Output the (x, y) coordinate of the center of the cell containing the given text.  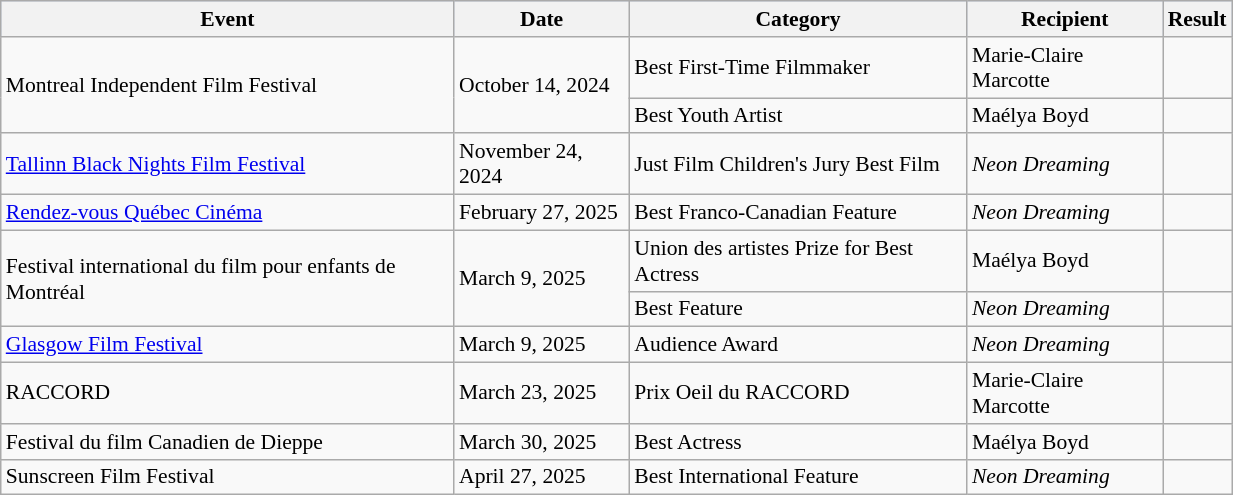
Rendez-vous Québec Cinéma (228, 213)
RACCORD (228, 394)
Date (542, 19)
April 27, 2025 (542, 477)
Glasgow Film Festival (228, 345)
Festival du film Canadien de Dieppe (228, 442)
Montreal Independent Film Festival (228, 86)
Just Film Children's Jury Best Film (798, 164)
Result (1198, 19)
March 30, 2025 (542, 442)
February 27, 2025 (542, 213)
Best Actress (798, 442)
Recipient (1065, 19)
Festival international du film pour enfants de Montréal (228, 278)
Best International Feature (798, 477)
Best Franco-Canadian Feature (798, 213)
Tallinn Black Nights Film Festival (228, 164)
Prix Oeil du RACCORD (798, 394)
November 24, 2024 (542, 164)
Best Feature (798, 309)
Union des artistes Prize for Best Actress (798, 260)
Audience Award (798, 345)
Sunscreen Film Festival (228, 477)
October 14, 2024 (542, 86)
Best Youth Artist (798, 116)
Best First-Time Filmmaker (798, 68)
March 23, 2025 (542, 394)
Category (798, 19)
Event (228, 19)
